Return (X, Y) of the center of cell containing provided text 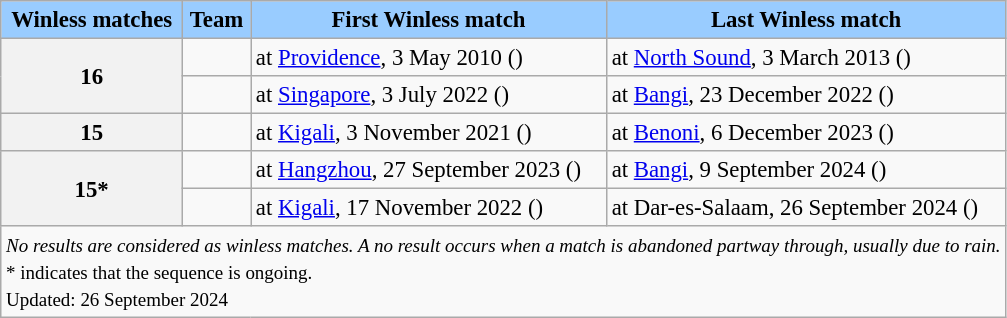
Team (217, 20)
Last Winless match (806, 20)
First Winless match (429, 20)
at Bangi, 9 September 2024 () (806, 170)
Winless matches (92, 20)
at Dar-es-Salaam, 26 September 2024 () (806, 208)
at Kigali, 3 November 2021 () (429, 133)
at Hangzhou, 27 September 2023 () (429, 170)
15* (92, 188)
at Providence, 3 May 2010 () (429, 58)
at North Sound, 3 March 2013 () (806, 58)
16 (92, 76)
at Bangi, 23 December 2022 () (806, 95)
at Kigali, 17 November 2022 () (429, 208)
at Singapore, 3 July 2022 () (429, 95)
15 (92, 133)
at Benoni, 6 December 2023 () (806, 133)
